Identify which cell holds the provided text, then report its (x, y) central coordinate. 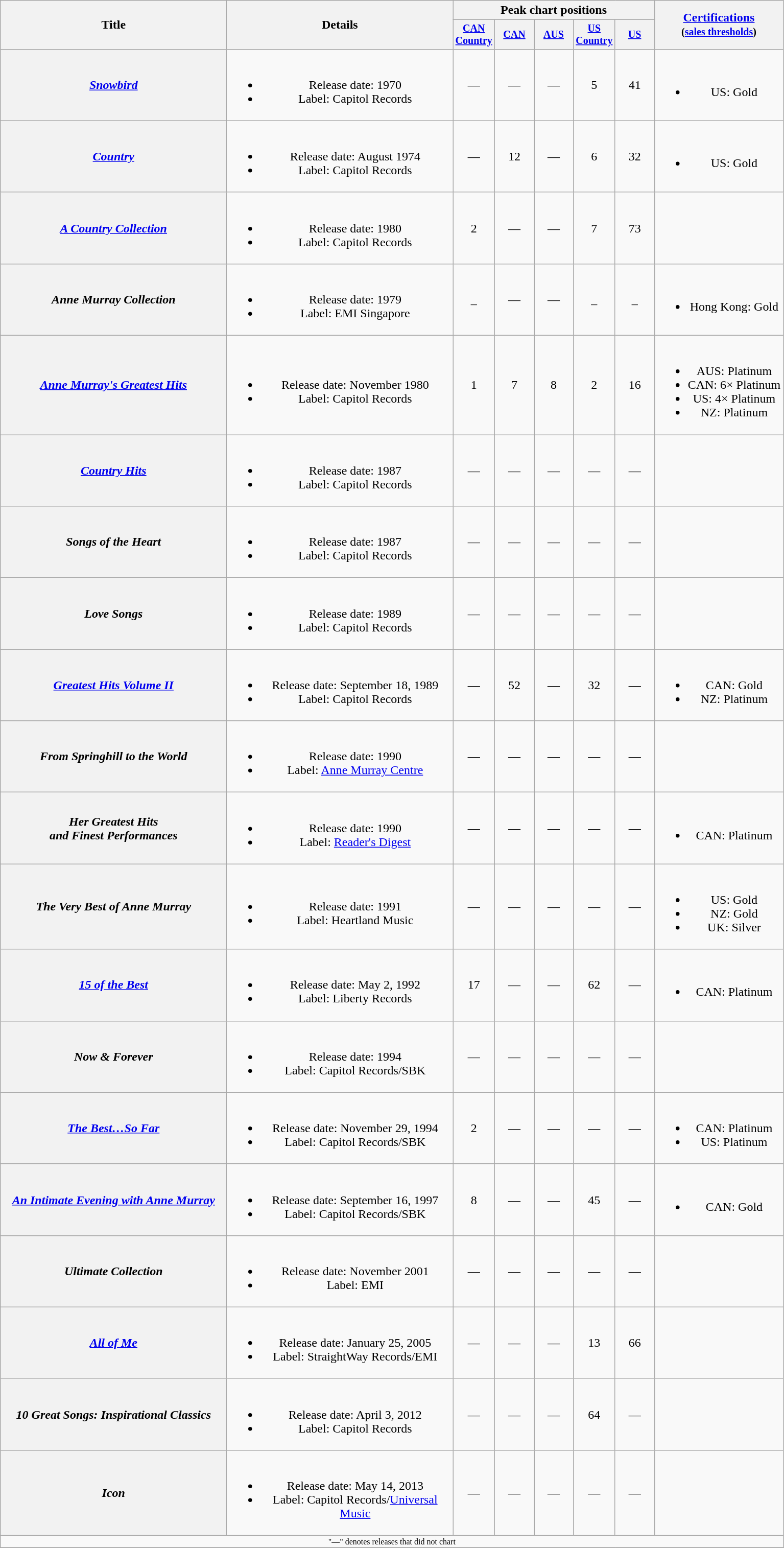
Release date: January 25, 2005Label: StraightWay Records/EMI (340, 1343)
AUS: PlatinumCAN: 6× PlatinumUS: 4× PlatinumNZ: Platinum (719, 385)
Release date: 1990Label: Reader's Digest (340, 828)
Country Hits (113, 471)
Release date: 1990Label: Anne Murray Centre (340, 757)
Snowbird (113, 85)
CAN Country (474, 35)
Release date: November 2001Label: EMI (340, 1271)
Release date: September 18, 1989Label: Capitol Records (340, 685)
64 (594, 1414)
The Best…So Far (113, 1128)
Release date: 1991Label: Heartland Music (340, 906)
10 Great Songs: Inspirational Classics (113, 1414)
52 (515, 685)
US (634, 35)
The Very Best of Anne Murray (113, 906)
Songs of the Heart (113, 542)
From Springhill to the World (113, 757)
Release date: 1989Label: Capitol Records (340, 614)
CAN (515, 35)
Release date: November 29, 1994Label: Capitol Records/SBK (340, 1128)
Title (113, 25)
6 (594, 156)
41 (634, 85)
AUS (554, 35)
CAN: PlatinumUS: Platinum (719, 1128)
45 (594, 1200)
Release date: November 1980Label: Capitol Records (340, 385)
All of Me (113, 1343)
A Country Collection (113, 228)
Release date: April 3, 2012Label: Capitol Records (340, 1414)
Hong Kong: Gold (719, 299)
15 of the Best (113, 985)
Release date: 1994Label: Capitol Records/SBK (340, 1057)
CAN: GoldNZ: Platinum (719, 685)
5 (594, 85)
Release date: May 14, 2013Label: Capitol Records/Universal Music (340, 1493)
66 (634, 1343)
Love Songs (113, 614)
Release date: 1979Label: EMI Singapore (340, 299)
13 (594, 1343)
Icon (113, 1493)
US: GoldNZ: GoldUK: Silver (719, 906)
Anne Murray Collection (113, 299)
Anne Murray's Greatest Hits (113, 385)
16 (634, 385)
Details (340, 25)
Greatest Hits Volume II (113, 685)
"—" denotes releases that did not chart (392, 1542)
12 (515, 156)
Her Greatest Hitsand Finest Performances (113, 828)
Release date: September 16, 1997Label: Capitol Records/SBK (340, 1200)
Now & Forever (113, 1057)
Ultimate Collection (113, 1271)
US Country (594, 35)
Release date: 1970Label: Capitol Records (340, 85)
Release date: 1980Label: Capitol Records (340, 228)
1 (474, 385)
CAN: Gold (719, 1200)
An Intimate Evening with Anne Murray (113, 1200)
73 (634, 228)
Country (113, 156)
62 (594, 985)
Certifications(sales thresholds) (719, 25)
Release date: May 2, 1992Label: Liberty Records (340, 985)
Release date: August 1974Label: Capitol Records (340, 156)
Peak chart positions (554, 10)
17 (474, 985)
